Detect which cell encompasses the target text, then output its [x, y] center coordinate. 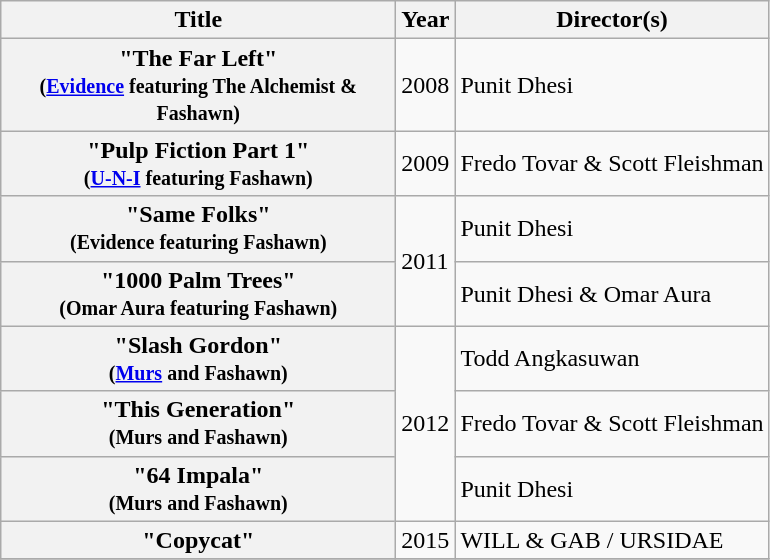
"Copycat" [198, 540]
Punit Dhesi & Omar Aura [612, 294]
2015 [426, 540]
Year [426, 20]
"This Generation"(Murs and Fashawn) [198, 424]
2011 [426, 261]
Director(s) [612, 20]
WILL & GAB / URSIDAE [612, 540]
Todd Angkasuwan [612, 358]
"1000 Palm Trees"(Omar Aura featuring Fashawn) [198, 294]
"Slash Gordon"(Murs and Fashawn) [198, 358]
Title [198, 20]
2009 [426, 164]
"Pulp Fiction Part 1"(U-N-I featuring Fashawn) [198, 164]
2012 [426, 424]
2008 [426, 85]
"Same Folks"(Evidence featuring Fashawn) [198, 228]
"64 Impala"(Murs and Fashawn) [198, 488]
"The Far Left"(Evidence featuring The Alchemist & Fashawn) [198, 85]
